Locate the cell with the specified text and output its (X, Y) center coordinate. 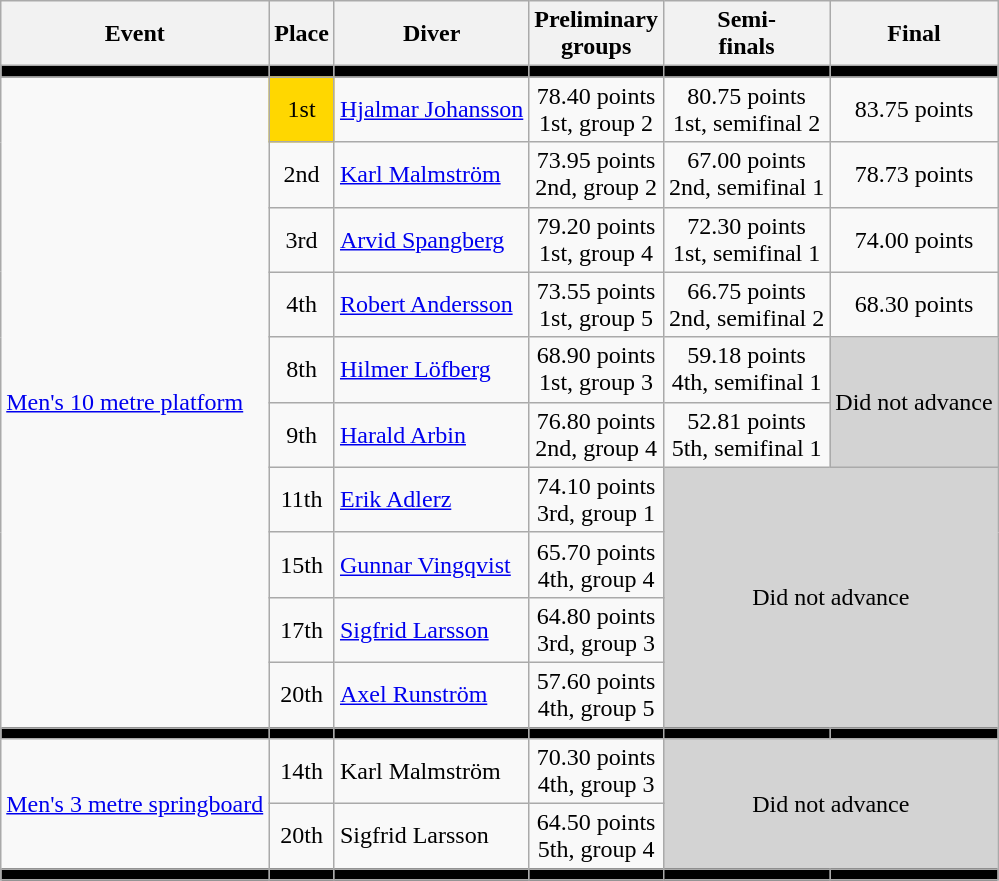
2nd (302, 174)
64.50 points 5th, group 4 (596, 836)
Gunnar Vingqvist (431, 564)
67.00 points 2nd, semifinal 1 (746, 174)
73.55 points 1st, group 5 (596, 304)
83.75 points (914, 110)
Robert Andersson (431, 304)
68.30 points (914, 304)
Axel Runström (431, 694)
17th (302, 630)
15th (302, 564)
73.95 points 2nd, group 2 (596, 174)
80.75 points 1st, semifinal 2 (746, 110)
Preliminary groups (596, 34)
Men's 3 metre springboard (135, 804)
Erik Adlerz (431, 500)
8th (302, 370)
Harald Arbin (431, 434)
Place (302, 34)
Event (135, 34)
14th (302, 772)
78.40 points 1st, group 2 (596, 110)
74.10 points 3rd, group 1 (596, 500)
52.81 points 5th, semifinal 1 (746, 434)
72.30 points 1st, semifinal 1 (746, 240)
Final (914, 34)
64.80 points 3rd, group 3 (596, 630)
Hjalmar Johansson (431, 110)
79.20 points 1st, group 4 (596, 240)
57.60 points 4th, group 5 (596, 694)
9th (302, 434)
Semi-finals (746, 34)
4th (302, 304)
59.18 points 4th, semifinal 1 (746, 370)
68.90 points 1st, group 3 (596, 370)
66.75 points 2nd, semifinal 2 (746, 304)
Arvid Spangberg (431, 240)
11th (302, 500)
Diver (431, 34)
76.80 points 2nd, group 4 (596, 434)
65.70 points 4th, group 4 (596, 564)
78.73 points (914, 174)
Men's 10 metre platform (135, 402)
3rd (302, 240)
70.30 points 4th, group 3 (596, 772)
1st (302, 110)
Hilmer Löfberg (431, 370)
74.00 points (914, 240)
